Capture the cell that displays the provided text and extract its [x, y] central coordinate. 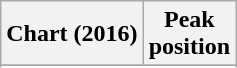
Chart (2016) [72, 34]
Peakposition [189, 34]
